Output the [X, Y] coordinate of the center of the cell containing the given text.  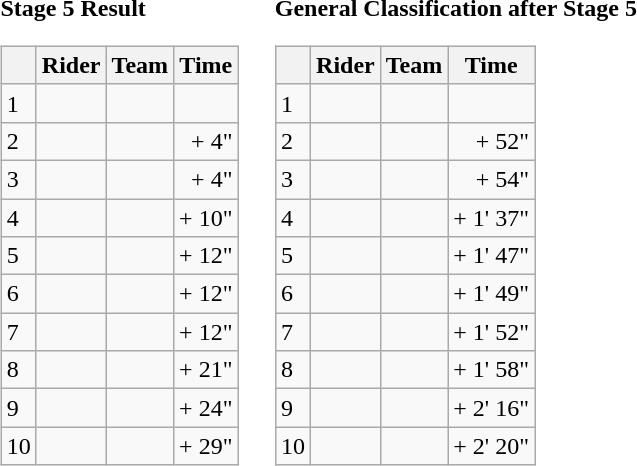
+ 1' 37" [492, 217]
+ 1' 58" [492, 370]
+ 21" [206, 370]
+ 1' 47" [492, 256]
+ 1' 49" [492, 294]
+ 54" [492, 179]
+ 2' 16" [492, 408]
+ 2' 20" [492, 446]
+ 24" [206, 408]
+ 1' 52" [492, 332]
+ 52" [492, 141]
+ 29" [206, 446]
+ 10" [206, 217]
